Return (x, y) of the center of cell containing provided text 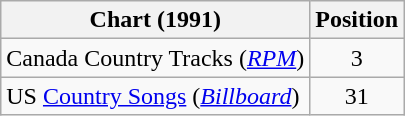
US Country Songs (Billboard) (156, 96)
Position (357, 20)
Canada Country Tracks (RPM) (156, 58)
3 (357, 58)
Chart (1991) (156, 20)
31 (357, 96)
